Capture the cell that displays the provided text and extract its [x, y] central coordinate. 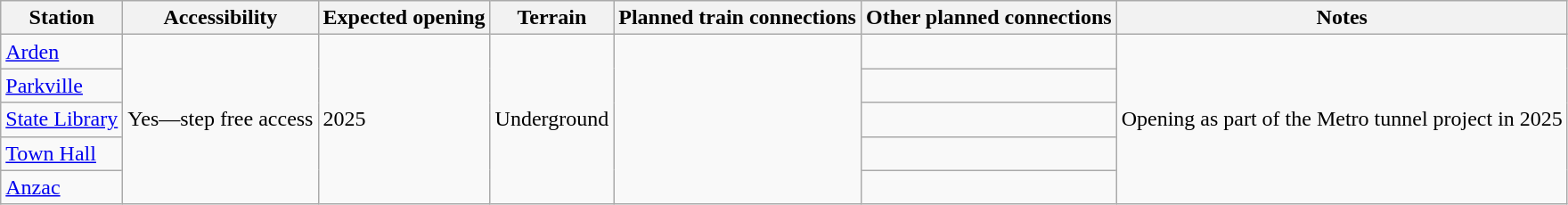
2025 [404, 119]
State Library [62, 119]
Other planned connections [989, 18]
Planned train connections [738, 18]
Station [62, 18]
Notes [1342, 18]
Underground [552, 119]
Yes—step free access [221, 119]
Arden [62, 52]
Opening as part of the Metro tunnel project in 2025 [1342, 119]
Terrain [552, 18]
Accessibility [221, 18]
Parkville [62, 86]
Expected opening [404, 18]
Town Hall [62, 153]
Anzac [62, 187]
